Scan for the cell matching the given text and deliver its (X, Y) coordinate at center. 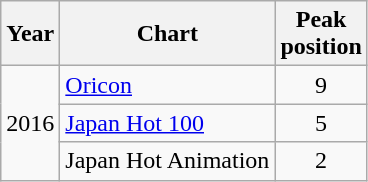
Japan Hot Animation (168, 161)
9 (321, 85)
5 (321, 123)
2 (321, 161)
2016 (30, 123)
Peakposition (321, 34)
Japan Hot 100 (168, 123)
Oricon (168, 85)
Year (30, 34)
Chart (168, 34)
